For the text-containing cell, return its midpoint in [X, Y] coordinate format. 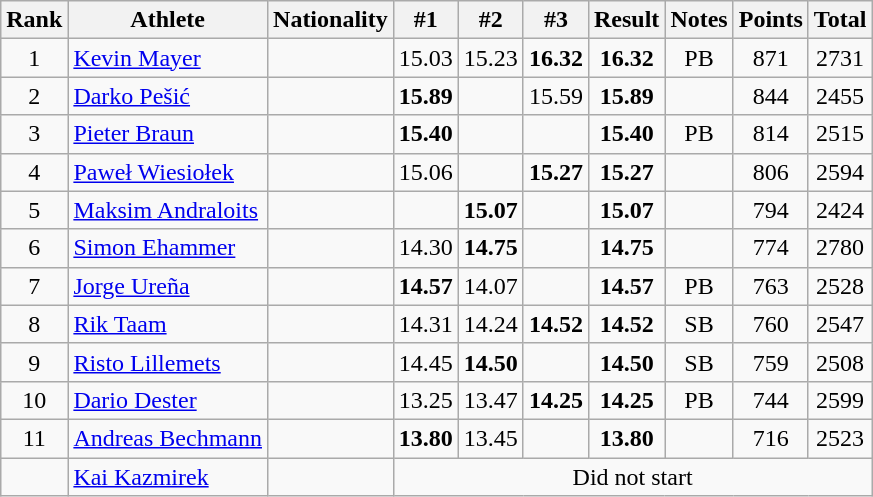
Pieter Braun [168, 134]
#2 [490, 20]
6 [34, 248]
13.25 [426, 400]
Kevin Mayer [168, 58]
2455 [840, 96]
744 [770, 400]
15.59 [556, 96]
#3 [556, 20]
14.30 [426, 248]
9 [34, 362]
Notes [699, 20]
806 [770, 172]
Nationality [331, 20]
Total [840, 20]
2523 [840, 438]
716 [770, 438]
8 [34, 324]
2 [34, 96]
871 [770, 58]
Jorge Ureña [168, 286]
14.07 [490, 286]
Paweł Wiesiołek [168, 172]
10 [34, 400]
2508 [840, 362]
Maksim Andraloits [168, 210]
3 [34, 134]
Did not start [632, 477]
759 [770, 362]
Points [770, 20]
2515 [840, 134]
2780 [840, 248]
774 [770, 248]
2547 [840, 324]
11 [34, 438]
15.23 [490, 58]
760 [770, 324]
Rank [34, 20]
Risto Lillemets [168, 362]
14.31 [426, 324]
763 [770, 286]
#1 [426, 20]
2594 [840, 172]
13.47 [490, 400]
Simon Ehammer [168, 248]
Athlete [168, 20]
Dario Dester [168, 400]
4 [34, 172]
Darko Pešić [168, 96]
2424 [840, 210]
14.24 [490, 324]
7 [34, 286]
5 [34, 210]
844 [770, 96]
2731 [840, 58]
2599 [840, 400]
814 [770, 134]
Kai Kazmirek [168, 477]
1 [34, 58]
13.45 [490, 438]
15.06 [426, 172]
15.03 [426, 58]
Rik Taam [168, 324]
794 [770, 210]
14.45 [426, 362]
Result [626, 20]
2528 [840, 286]
Andreas Bechmann [168, 438]
